Locate the cell with the specified text and output its (X, Y) center coordinate. 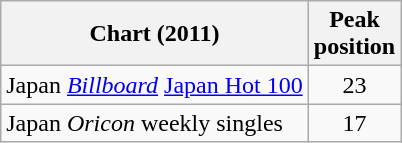
Japan Billboard Japan Hot 100 (155, 85)
17 (354, 123)
23 (354, 85)
Japan Oricon weekly singles (155, 123)
Peakposition (354, 34)
Chart (2011) (155, 34)
